Output the [X, Y] coordinate of the center of the cell containing the given text.  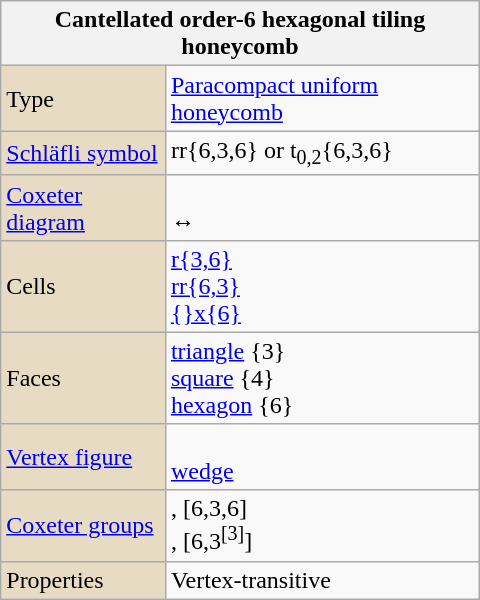
Paracompact uniform honeycomb [322, 98]
Type [84, 98]
Schläfli symbol [84, 153]
Cells [84, 286]
, [6,3,6], [6,3[3]] [322, 525]
↔ [322, 208]
triangle {3}square {4}hexagon {6} [322, 378]
rr{6,3,6} or t0,2{6,3,6} [322, 153]
Properties [84, 580]
Vertex figure [84, 456]
wedge [322, 456]
Cantellated order-6 hexagonal tiling honeycomb [240, 34]
Faces [84, 378]
Vertex-transitive [322, 580]
Coxeter diagram [84, 208]
Coxeter groups [84, 525]
r{3,6} rr{6,3} {}x{6} [322, 286]
